Provide the [x, y] coordinate of the cell's center where the given text is located.  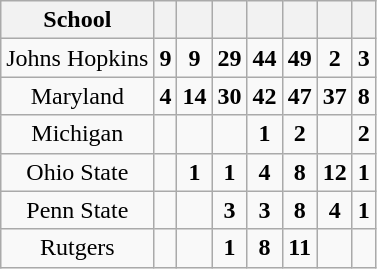
47 [300, 96]
Johns Hopkins [78, 58]
School [78, 20]
29 [230, 58]
30 [230, 96]
Penn State [78, 210]
37 [334, 96]
12 [334, 172]
11 [300, 248]
Michigan [78, 134]
Rutgers [78, 248]
14 [194, 96]
Ohio State [78, 172]
49 [300, 58]
Maryland [78, 96]
44 [264, 58]
42 [264, 96]
